For the text-containing cell, return its midpoint in [X, Y] coordinate format. 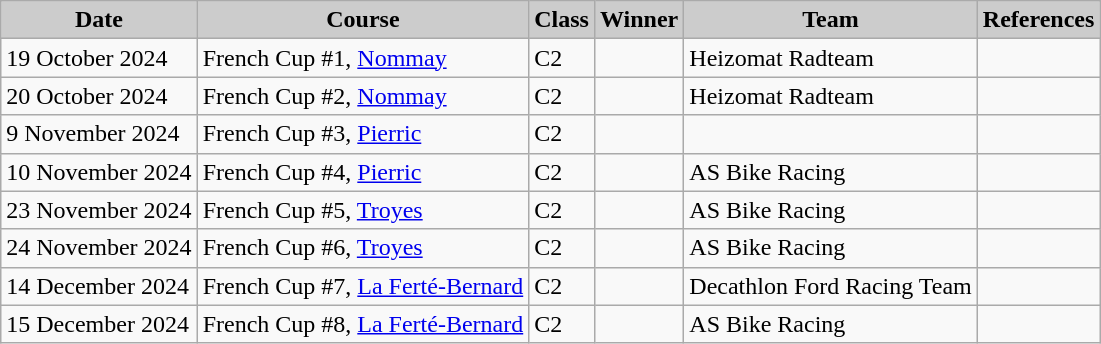
9 November 2024 [99, 134]
French Cup #1, Nommay [363, 58]
14 December 2024 [99, 286]
15 December 2024 [99, 324]
French Cup #2, Nommay [363, 96]
24 November 2024 [99, 248]
Date [99, 20]
French Cup #7, La Ferté-Bernard [363, 286]
23 November 2024 [99, 210]
French Cup #3, Pierric [363, 134]
Class [562, 20]
Winner [638, 20]
19 October 2024 [99, 58]
References [1038, 20]
Decathlon Ford Racing Team [831, 286]
French Cup #8, La Ferté-Bernard [363, 324]
10 November 2024 [99, 172]
French Cup #4, Pierric [363, 172]
French Cup #5, Troyes [363, 210]
Course [363, 20]
20 October 2024 [99, 96]
Team [831, 20]
French Cup #6, Troyes [363, 248]
